Determine the (x, y) coordinate at the center of the cell enclosing the given text.  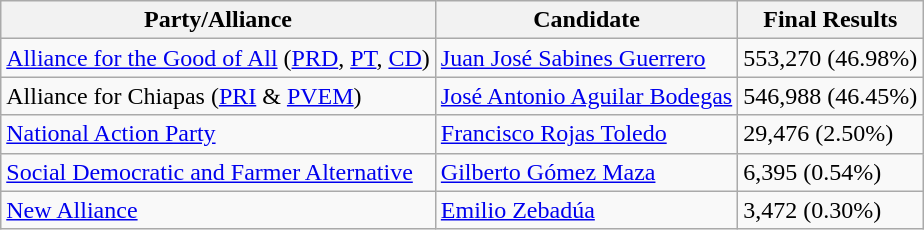
Final Results (830, 20)
Candidate (586, 20)
Gilberto Gómez Maza (586, 172)
3,472 (0.30%) (830, 210)
6,395 (0.54%) (830, 172)
New Alliance (218, 210)
Alliance for Chiapas (PRI & PVEM) (218, 96)
Emilio Zebadúa (586, 210)
Alliance for the Good of All (PRD, PT, CD) (218, 58)
Party/Alliance (218, 20)
Francisco Rojas Toledo (586, 134)
553,270 (46.98%) (830, 58)
José Antonio Aguilar Bodegas (586, 96)
National Action Party (218, 134)
29,476 (2.50%) (830, 134)
Juan José Sabines Guerrero (586, 58)
Social Democratic and Farmer Alternative (218, 172)
546,988 (46.45%) (830, 96)
